Search for the cell housing the specified text and yield its (x, y) center coordinate. 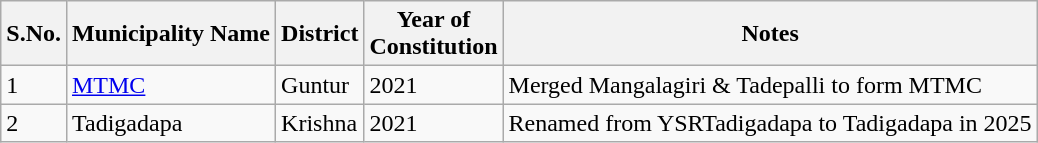
Year ofConstitution (434, 34)
MTMC (170, 85)
Municipality Name (170, 34)
2 (34, 123)
S.No. (34, 34)
Krishna (320, 123)
1 (34, 85)
District (320, 34)
Guntur (320, 85)
Merged Mangalagiri & Tadepalli to form MTMC (770, 85)
Tadigadapa (170, 123)
Notes (770, 34)
Renamed from YSRTadigadapa to Tadigadapa in 2025 (770, 123)
